Output the [X, Y] coordinate of the center of the cell containing the given text.  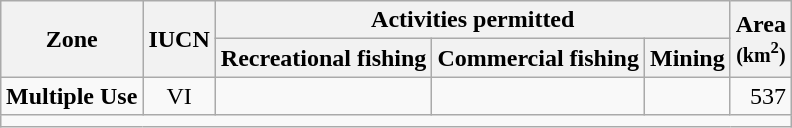
Area(km2) [760, 39]
537 [760, 96]
Mining [687, 58]
Activities permitted [472, 20]
Multiple Use [71, 96]
Recreational fishing [324, 58]
Zone [71, 39]
Commercial fishing [538, 58]
VI [179, 96]
IUCN [179, 39]
